Find where the given text appears and provide that cell's center as (x, y) coordinate. 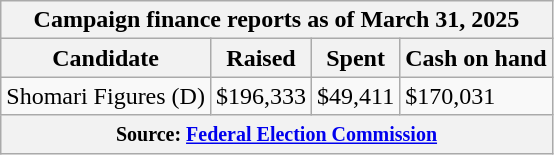
Cash on hand (476, 58)
$196,333 (260, 96)
Campaign finance reports as of March 31, 2025 (276, 20)
Candidate (106, 58)
$49,411 (356, 96)
Raised (260, 58)
Shomari Figures (D) (106, 96)
$170,031 (476, 96)
Spent (356, 58)
Source: Federal Election Commission (276, 134)
